Detect which cell encompasses the target text, then output its [X, Y] center coordinate. 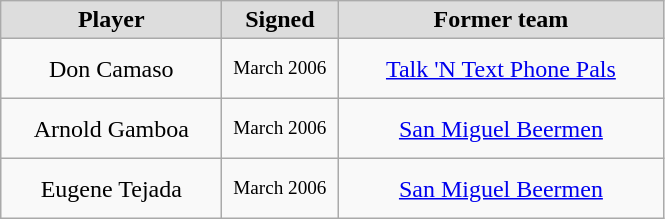
Don Camaso [112, 69]
Eugene Tejada [112, 189]
Arnold Gamboa [112, 129]
Talk 'N Text Phone Pals [501, 69]
Signed [280, 20]
Former team [501, 20]
Player [112, 20]
